Locate the cell with the specified text and output its [x, y] center coordinate. 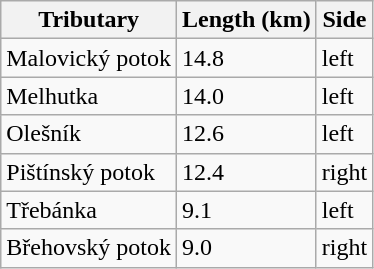
12.4 [246, 172]
14.8 [246, 58]
Side [344, 20]
Třebánka [89, 210]
Length (km) [246, 20]
14.0 [246, 96]
Břehovský potok [89, 248]
12.6 [246, 134]
Olešník [89, 134]
9.1 [246, 210]
Pištínský potok [89, 172]
Melhutka [89, 96]
Malovický potok [89, 58]
Tributary [89, 20]
9.0 [246, 248]
